Search for the cell housing the specified text and yield its [x, y] center coordinate. 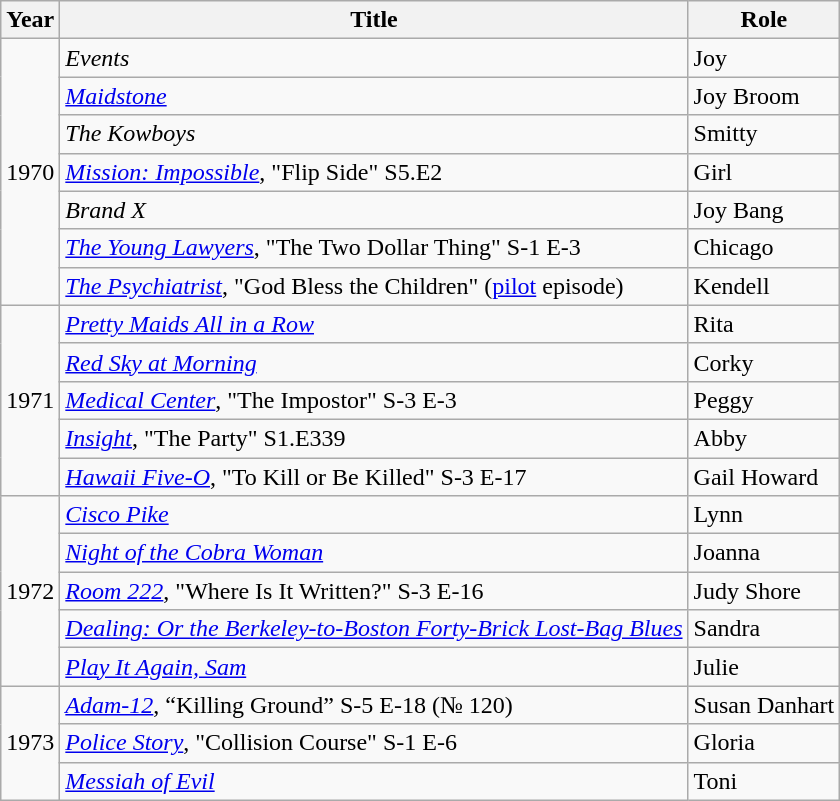
Role [764, 20]
Joy Bang [764, 210]
1972 [30, 591]
Joanna [764, 553]
Cisco Pike [374, 515]
Joy Broom [764, 96]
Julie [764, 667]
The Psychiatrist, "God Bless the Children" (pilot episode) [374, 286]
The Young Lawyers, "The Two Dollar Thing" S-1 E-3 [374, 248]
Red Sky at Morning [374, 362]
Night of the Cobra Woman [374, 553]
Adam-12, “Killing Ground” S-5 E-18 (№ 120) [374, 705]
Mission: Impossible, "Flip Side" S5.E2 [374, 172]
Play It Again, Sam [374, 667]
Gail Howard [764, 477]
Events [374, 58]
Gloria [764, 743]
Smitty [764, 134]
Corky [764, 362]
Brand X [374, 210]
Hawaii Five-O, "To Kill or Be Killed" S-3 E-17 [374, 477]
Joy [764, 58]
Toni [764, 781]
Girl [764, 172]
1971 [30, 400]
Pretty Maids All in a Row [374, 324]
Sandra [764, 629]
Year [30, 20]
Chicago [764, 248]
Dealing: Or the Berkeley-to-Boston Forty-Brick Lost-Bag Blues [374, 629]
Medical Center, "The Impostor" S-3 E-3 [374, 400]
1973 [30, 743]
Police Story, "Collision Course" S-1 E-6 [374, 743]
Susan Danhart [764, 705]
Peggy [764, 400]
Insight, "The Party" S1.E339 [374, 438]
Maidstone [374, 96]
1970 [30, 172]
Lynn [764, 515]
Room 222, "Where Is It Written?" S-3 E-16 [374, 591]
Abby [764, 438]
Judy Shore [764, 591]
Rita [764, 324]
The Kowboys [374, 134]
Messiah of Evil [374, 781]
Kendell [764, 286]
Title [374, 20]
